Find where the given text appears and provide that cell's center as (X, Y) coordinate. 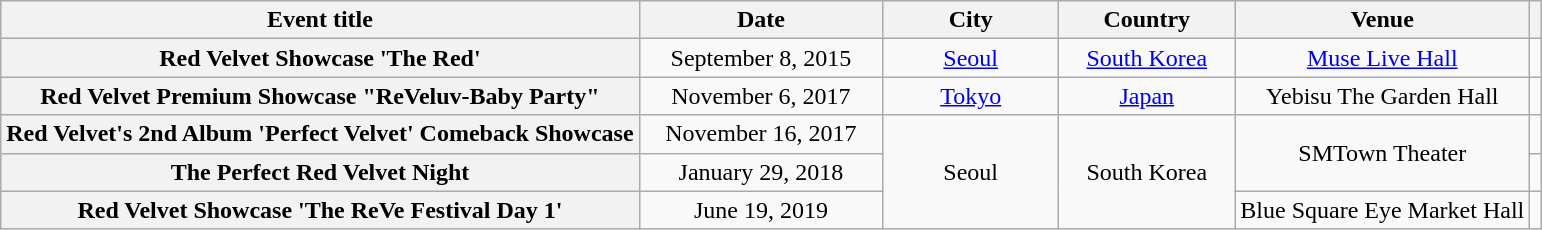
Tokyo (971, 96)
Country (1147, 20)
Event title (320, 20)
November 6, 2017 (761, 96)
June 19, 2019 (761, 210)
Muse Live Hall (1382, 58)
Japan (1147, 96)
City (971, 20)
Date (761, 20)
Red Velvet Showcase 'The ReVe Festival Day 1' (320, 210)
The Perfect Red Velvet Night (320, 172)
January 29, 2018 (761, 172)
November 16, 2017 (761, 134)
Yebisu The Garden Hall (1382, 96)
September 8, 2015 (761, 58)
Blue Square Eye Market Hall (1382, 210)
Red Velvet Showcase 'The Red' (320, 58)
Red Velvet Premium Showcase "ReVeluv-Baby Party" (320, 96)
Red Velvet's 2nd Album 'Perfect Velvet' Comeback Showcase (320, 134)
Venue (1382, 20)
SMTown Theater (1382, 153)
